Search for the cell housing the specified text and yield its [X, Y] center coordinate. 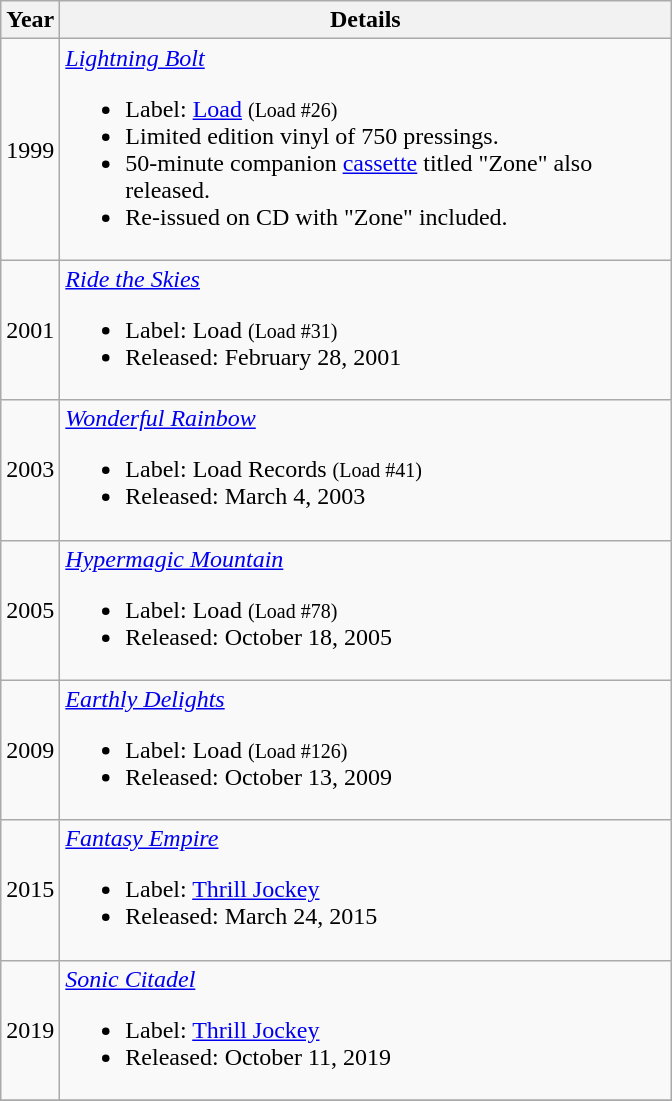
2019 [30, 1030]
Fantasy EmpireLabel: Thrill JockeyReleased: March 24, 2015 [366, 890]
1999 [30, 150]
Hypermagic MountainLabel: Load (Load #78)Released: October 18, 2005 [366, 610]
Sonic CitadelLabel: Thrill JockeyReleased: October 11, 2019 [366, 1030]
Earthly DelightsLabel: Load (Load #126)Released: October 13, 2009 [366, 750]
Details [366, 20]
Ride the SkiesLabel: Load (Load #31)Released: February 28, 2001 [366, 330]
2015 [30, 890]
Year [30, 20]
2003 [30, 470]
Wonderful RainbowLabel: Load Records (Load #41)Released: March 4, 2003 [366, 470]
2005 [30, 610]
2009 [30, 750]
2001 [30, 330]
